Capture the cell that displays the provided text and extract its [x, y] central coordinate. 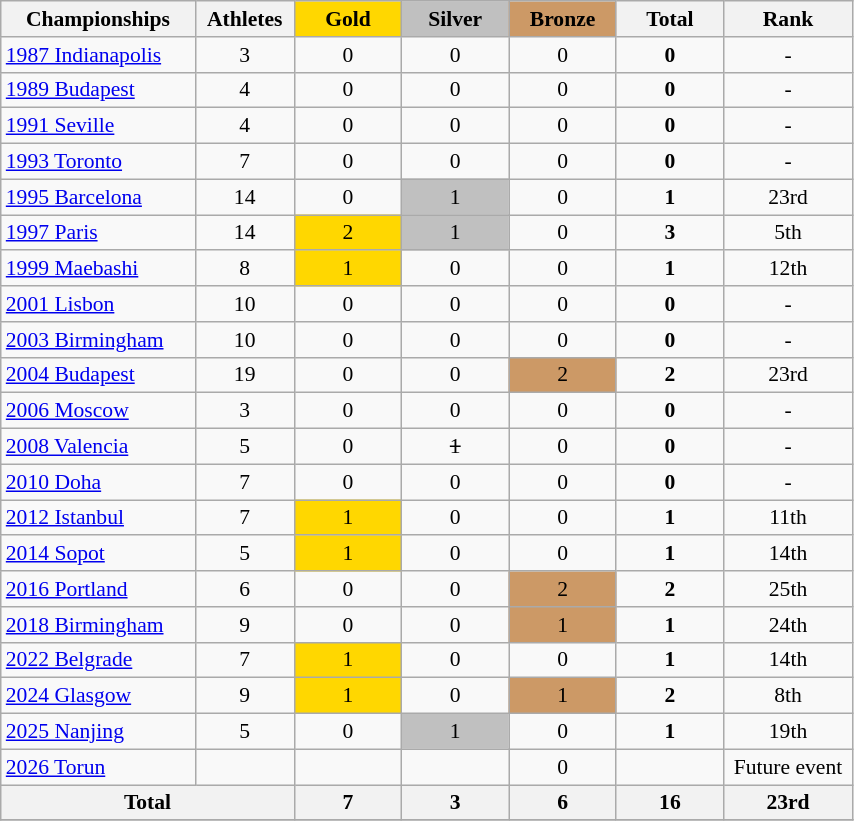
24th [788, 625]
2016 Portland [98, 589]
Rank [788, 19]
Silver [456, 19]
Bronze [562, 19]
2022 Belgrade [98, 660]
1999 Maebashi [98, 269]
2001 Lisbon [98, 304]
19th [788, 732]
2012 Istanbul [98, 518]
1993 Toronto [98, 162]
11th [788, 518]
1997 Paris [98, 233]
25th [788, 589]
1987 Indianapolis [98, 55]
2004 Budapest [98, 375]
5th [788, 233]
2008 Valencia [98, 447]
1995 Barcelona [98, 197]
2024 Glasgow [98, 696]
12th [788, 269]
1989 Budapest [98, 90]
2014 Sopot [98, 554]
2003 Birmingham [98, 340]
8 [244, 269]
2018 Birmingham [98, 625]
2010 Doha [98, 482]
Athletes [244, 19]
Championships [98, 19]
8th [788, 696]
2006 Moscow [98, 411]
Future event [788, 767]
1991 Seville [98, 126]
Gold [348, 19]
16 [670, 803]
19 [244, 375]
2025 Nanjing [98, 732]
2026 Torun [98, 767]
